Output the (x, y) coordinate of the center of the cell containing the given text.  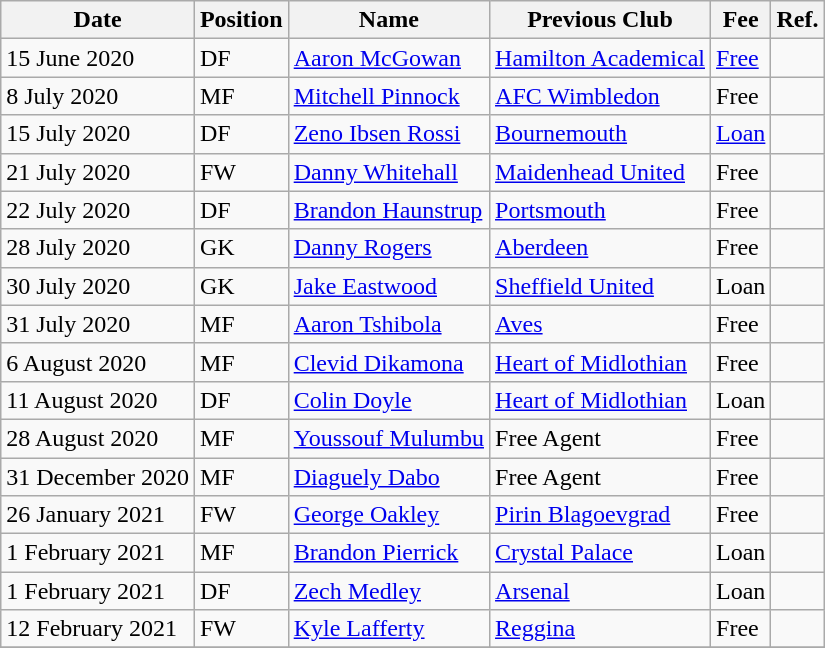
Portsmouth (600, 210)
Maidenhead United (600, 172)
8 July 2020 (98, 96)
Position (241, 20)
AFC Wimbledon (600, 96)
Aberdeen (600, 248)
Danny Whitehall (388, 172)
6 August 2020 (98, 362)
Bournemouth (600, 134)
21 July 2020 (98, 172)
Kyle Lafferty (388, 629)
Pirin Blagoevgrad (600, 515)
Aaron Tshibola (388, 324)
Sheffield United (600, 286)
George Oakley (388, 515)
Clevid Dikamona (388, 362)
Diaguely Dabo (388, 477)
Colin Doyle (388, 400)
Danny Rogers (388, 248)
Previous Club (600, 20)
Mitchell Pinnock (388, 96)
Aves (600, 324)
31 December 2020 (98, 477)
28 August 2020 (98, 438)
Ref. (798, 20)
Zeno Ibsen Rossi (388, 134)
Fee (741, 20)
11 August 2020 (98, 400)
28 July 2020 (98, 248)
Arsenal (600, 591)
15 July 2020 (98, 134)
Brandon Pierrick (388, 553)
Crystal Palace (600, 553)
Name (388, 20)
12 February 2021 (98, 629)
31 July 2020 (98, 324)
Aaron McGowan (388, 58)
30 July 2020 (98, 286)
Reggina (600, 629)
Zech Medley (388, 591)
Brandon Haunstrup (388, 210)
Date (98, 20)
Jake Eastwood (388, 286)
Youssouf Mulumbu (388, 438)
Hamilton Academical (600, 58)
22 July 2020 (98, 210)
26 January 2021 (98, 515)
15 June 2020 (98, 58)
